Provide the [X, Y] coordinate of the cell's center where the given text is located.  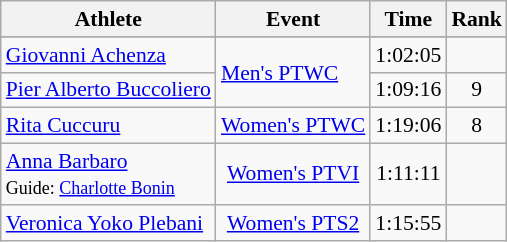
Men's PTWC [293, 72]
Rank [476, 19]
Time [408, 19]
Women's PTS2 [293, 223]
Anna BarbaroGuide: Charlotte Bonin [108, 174]
Women's PTWC [293, 126]
1:19:06 [408, 126]
Women's PTVI [293, 174]
9 [476, 90]
Rita Cuccuru [108, 126]
1:11:11 [408, 174]
1:02:05 [408, 55]
1:15:55 [408, 223]
Giovanni Achenza [108, 55]
Athlete [108, 19]
Event [293, 19]
Pier Alberto Buccoliero [108, 90]
1:09:16 [408, 90]
8 [476, 126]
Veronica Yoko Plebani [108, 223]
